Output the (X, Y) coordinate of the center of the cell containing the given text.  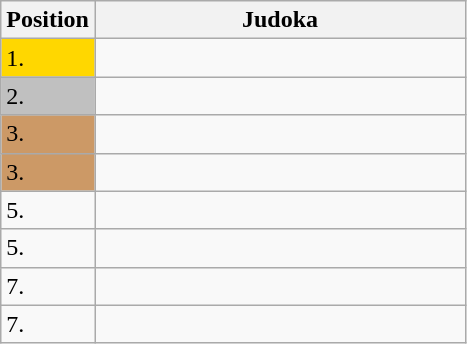
2. (48, 96)
Judoka (280, 20)
1. (48, 58)
Position (48, 20)
